Identify which cell holds the provided text, then report its [X, Y] central coordinate. 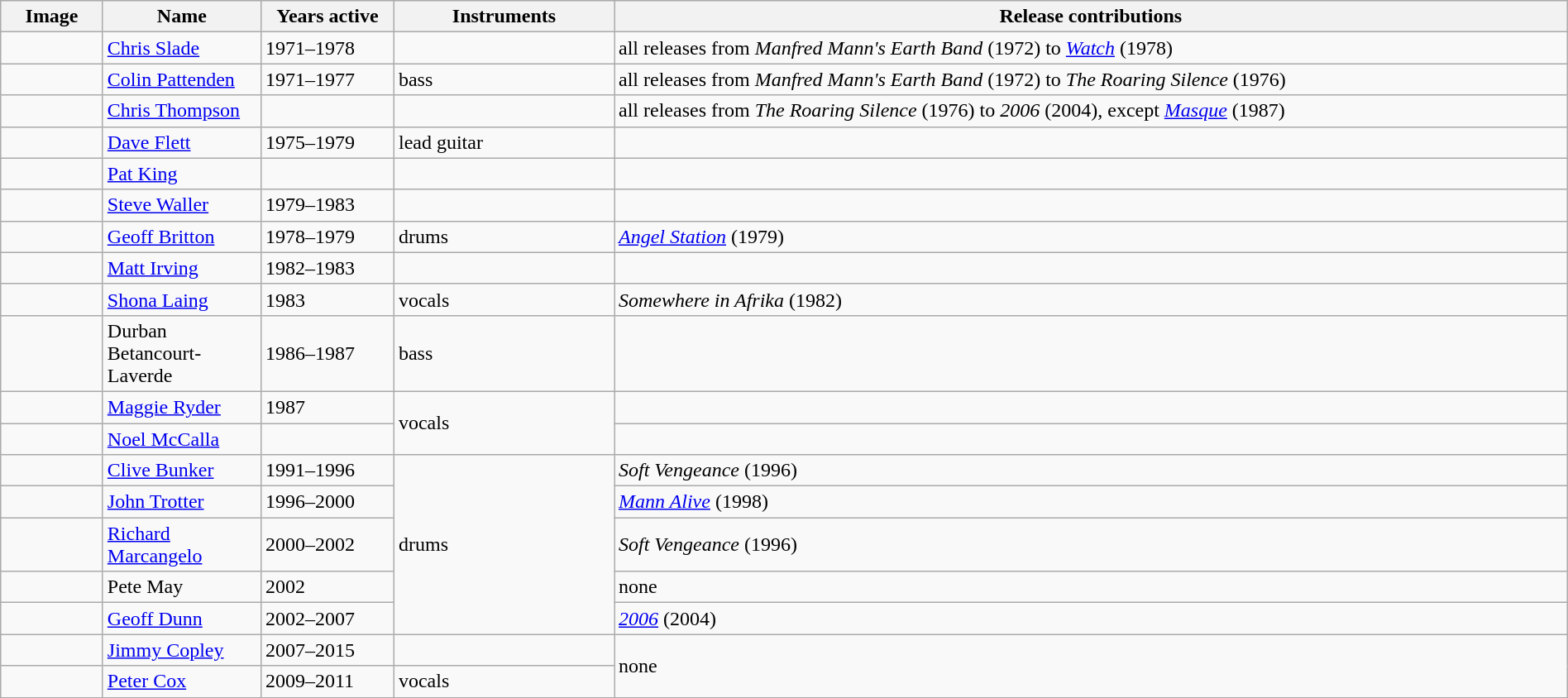
Dave Flett [182, 142]
Matt Irving [182, 268]
Mann Alive (1998) [1090, 502]
2002 [327, 587]
1982–1983 [327, 268]
Instruments [504, 17]
Shona Laing [182, 299]
Colin Pattenden [182, 79]
Richard Marcangelo [182, 544]
Years active [327, 17]
Pat King [182, 174]
all releases from Manfred Mann's Earth Band (1972) to The Roaring Silence (1976) [1090, 79]
Clive Bunker [182, 471]
2007–2015 [327, 650]
2006 (2004) [1090, 619]
1979–1983 [327, 205]
1975–1979 [327, 142]
2009–2011 [327, 681]
Jimmy Copley [182, 650]
Release contributions [1090, 17]
Image [52, 17]
1986–1987 [327, 353]
Chris Slade [182, 48]
Geoff Britton [182, 237]
Steve Waller [182, 205]
Geoff Dunn [182, 619]
Name [182, 17]
lead guitar [504, 142]
Angel Station (1979) [1090, 237]
1971–1978 [327, 48]
1991–1996 [327, 471]
all releases from The Roaring Silence (1976) to 2006 (2004), except Masque (1987) [1090, 111]
Chris Thompson [182, 111]
Durban Betancourt-Laverde [182, 353]
Maggie Ryder [182, 407]
Noel McCalla [182, 439]
2000–2002 [327, 544]
all releases from Manfred Mann's Earth Band (1972) to Watch (1978) [1090, 48]
John Trotter [182, 502]
1983 [327, 299]
1996–2000 [327, 502]
Pete May [182, 587]
2002–2007 [327, 619]
Somewhere in Afrika (1982) [1090, 299]
1978–1979 [327, 237]
Peter Cox [182, 681]
1971–1977 [327, 79]
1987 [327, 407]
